Output the (x, y) coordinate of the center of the cell containing the given text.  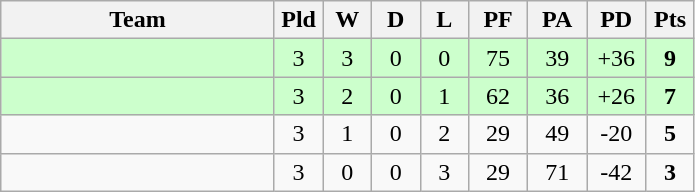
PA (558, 20)
39 (558, 58)
+26 (616, 96)
36 (558, 96)
-42 (616, 172)
+36 (616, 58)
PF (498, 20)
-20 (616, 134)
9 (670, 58)
7 (670, 96)
5 (670, 134)
Team (138, 20)
75 (498, 58)
49 (558, 134)
71 (558, 172)
Pts (670, 20)
Pld (298, 20)
W (348, 20)
62 (498, 96)
D (396, 20)
PD (616, 20)
L (444, 20)
